Pinpoint the cell where the given text exists, returning its (x, y) midpoint coordinate. 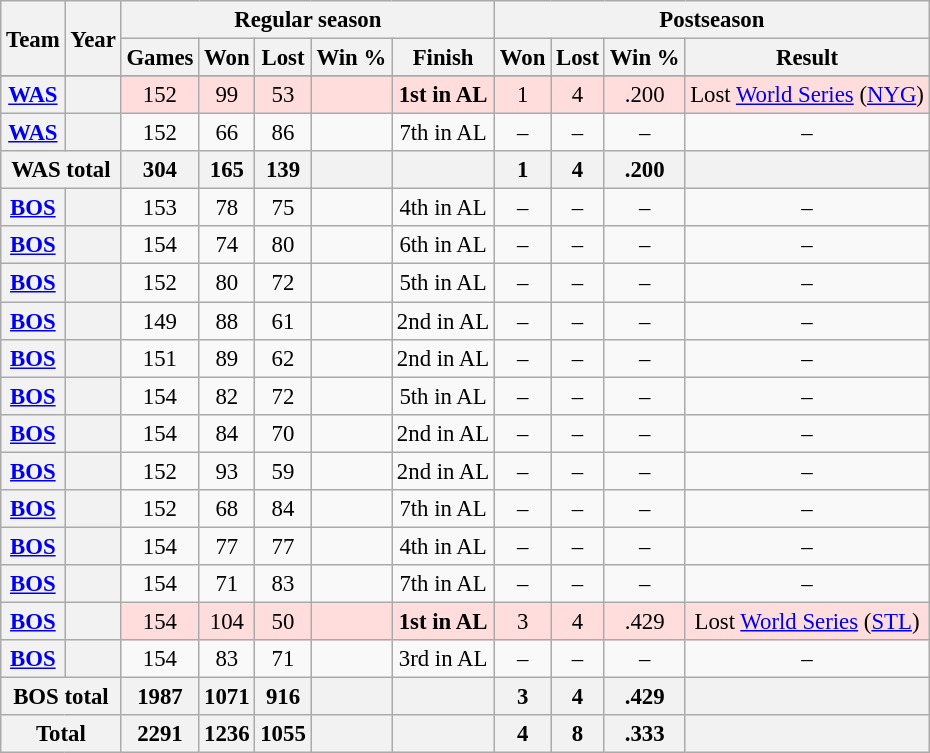
74 (227, 245)
Year (93, 38)
75 (283, 208)
6th in AL (444, 245)
1236 (227, 734)
Postseason (712, 20)
2291 (160, 734)
Result (807, 58)
WAS total (61, 170)
78 (227, 208)
53 (283, 95)
70 (283, 433)
59 (283, 471)
Regular season (308, 20)
151 (160, 358)
Team (33, 38)
50 (283, 621)
Games (160, 58)
304 (160, 170)
104 (227, 621)
66 (227, 133)
86 (283, 133)
1055 (283, 734)
Total (61, 734)
BOS total (61, 697)
Finish (444, 58)
139 (283, 170)
3rd in AL (444, 659)
82 (227, 396)
62 (283, 358)
916 (283, 697)
99 (227, 95)
.333 (644, 734)
68 (227, 509)
89 (227, 358)
1071 (227, 697)
Lost World Series (STL) (807, 621)
149 (160, 321)
1987 (160, 697)
165 (227, 170)
Lost World Series (NYG) (807, 95)
88 (227, 321)
93 (227, 471)
61 (283, 321)
8 (578, 734)
153 (160, 208)
